Identify which cell holds the provided text, then report its [x, y] central coordinate. 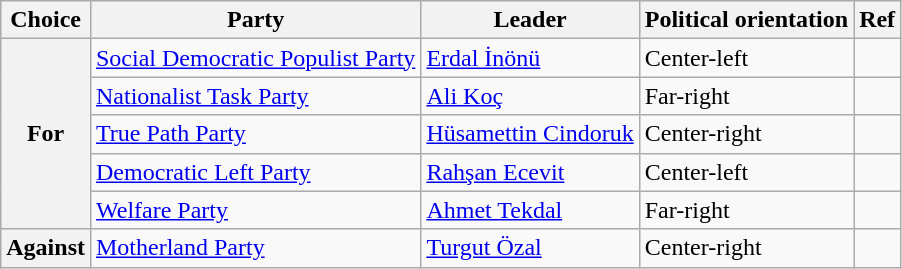
Ali Koç [530, 96]
Ahmet Tekdal [530, 210]
Social Democratic Populist Party [255, 58]
Democratic Left Party [255, 172]
Leader [530, 20]
Party [255, 20]
Against [46, 248]
Rahşan Ecevit [530, 172]
Political orientation [746, 20]
Welfare Party [255, 210]
Motherland Party [255, 248]
True Path Party [255, 134]
Hüsamettin Cindoruk [530, 134]
Ref [878, 20]
Nationalist Task Party [255, 96]
Turgut Özal [530, 248]
For [46, 134]
Choice [46, 20]
Erdal İnönü [530, 58]
